Locate the cell with the specified text and output its [x, y] center coordinate. 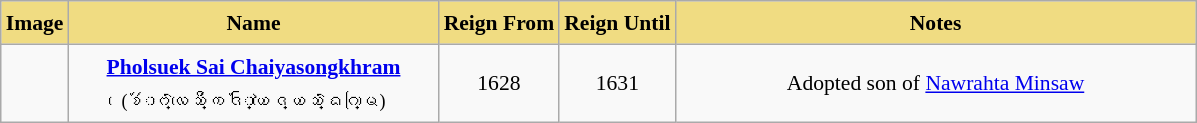
Adopted son of Nawrahta Minsaw [935, 83]
Image [35, 22]
Notes [935, 22]
Pholsuek Sai Chaiyasongkhram(ᨧᩮᩢ᩶ᩣᨻᩫ᩠ᩃᩈᩮᩥᩢ᩠ᨠᨪ᩶ᩣ᩠ᨿᨩᩱ᩠ᨿᩈᩫ᩠ᨦᨣᩕᩣ᩠ᨾ) [253, 83]
1631 [617, 83]
Reign Until [617, 22]
1628 [500, 83]
Reign From [500, 22]
Name [253, 22]
